Scan for the cell matching the given text and deliver its [X, Y] coordinate at center. 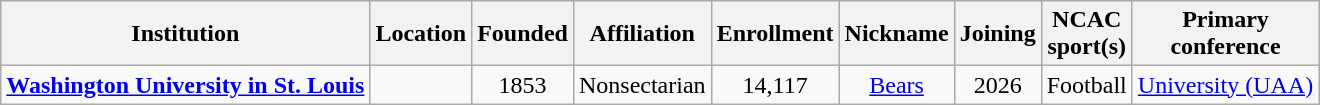
Location [421, 34]
Nickname [896, 34]
Nonsectarian [642, 85]
Enrollment [775, 34]
NCACsport(s) [1086, 34]
Joining [998, 34]
Affiliation [642, 34]
Washington University in St. Louis [186, 85]
Founded [523, 34]
14,117 [775, 85]
Institution [186, 34]
Bears [896, 85]
2026 [998, 85]
Football [1086, 85]
1853 [523, 85]
University (UAA) [1225, 85]
Primaryconference [1225, 34]
